Identify which cell holds the provided text, then report its [x, y] central coordinate. 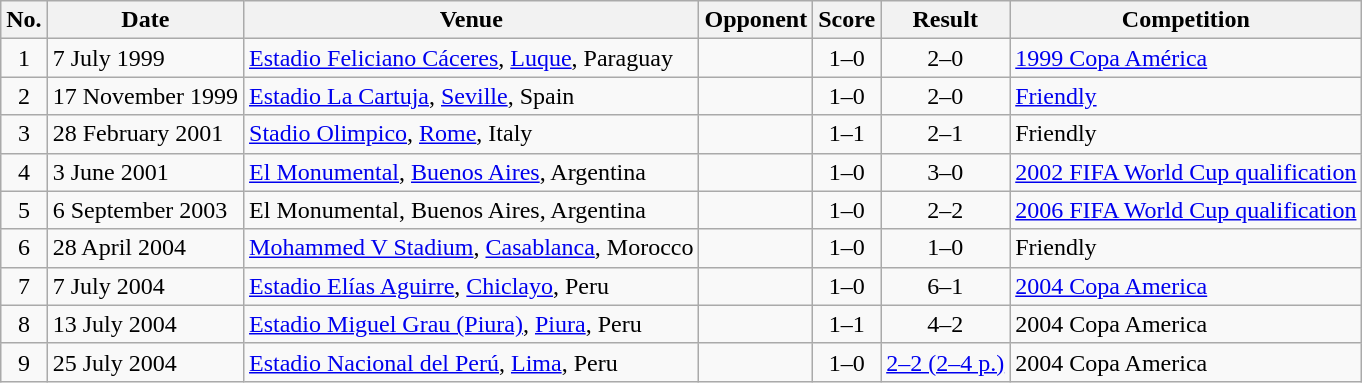
Estadio Feliciano Cáceres, Luque, Paraguay [472, 58]
Stadio Olimpico, Rome, Italy [472, 134]
17 November 1999 [145, 96]
Score [847, 20]
Estadio La Cartuja, Seville, Spain [472, 96]
6 [24, 248]
2–2 (2–4 p.) [946, 362]
7 July 2004 [145, 286]
2–2 [946, 210]
Opponent [756, 20]
Result [946, 20]
25 July 2004 [145, 362]
1999 Copa América [1186, 58]
Estadio Miguel Grau (Piura), Piura, Peru [472, 324]
Date [145, 20]
13 July 2004 [145, 324]
2 [24, 96]
9 [24, 362]
28 February 2001 [145, 134]
Mohammed V Stadium, Casablanca, Morocco [472, 248]
2–1 [946, 134]
No. [24, 20]
3 June 2001 [145, 172]
Estadio Elías Aguirre, Chiclayo, Peru [472, 286]
Competition [1186, 20]
2002 FIFA World Cup qualification [1186, 172]
2006 FIFA World Cup qualification [1186, 210]
8 [24, 324]
6–1 [946, 286]
4 [24, 172]
1 [24, 58]
28 April 2004 [145, 248]
7 July 1999 [145, 58]
6 September 2003 [145, 210]
Estadio Nacional del Perú, Lima, Peru [472, 362]
4–2 [946, 324]
3 [24, 134]
5 [24, 210]
3–0 [946, 172]
Venue [472, 20]
7 [24, 286]
